Return the [x, y] coordinate for the center point of the cell that contains the specified text.  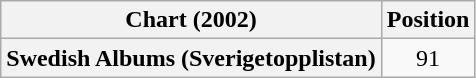
Chart (2002) [191, 20]
Swedish Albums (Sverigetopplistan) [191, 58]
Position [428, 20]
91 [428, 58]
